For the text-containing cell, return its midpoint in (X, Y) coordinate format. 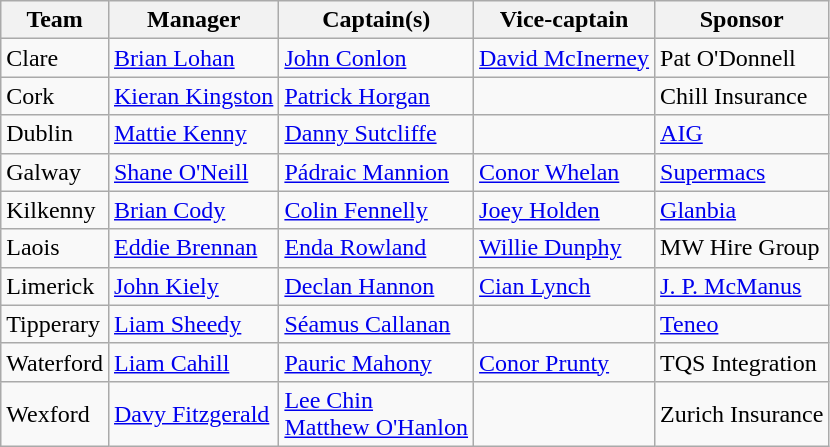
Lee ChinMatthew O'Hanlon (376, 414)
Joey Holden (564, 210)
Cian Lynch (564, 286)
Pauric Mahony (376, 362)
Captain(s) (376, 20)
Teneo (742, 324)
Brian Cody (193, 210)
Sponsor (742, 20)
Declan Hannon (376, 286)
Mattie Kenny (193, 134)
Cork (55, 96)
Séamus Callanan (376, 324)
TQS Integration (742, 362)
David McInerney (564, 58)
Vice-captain (564, 20)
Liam Sheedy (193, 324)
Shane O'Neill (193, 172)
Tipperary (55, 324)
Dublin (55, 134)
Conor Whelan (564, 172)
Wexford (55, 414)
AIG (742, 134)
Supermacs (742, 172)
John Conlon (376, 58)
Willie Dunphy (564, 248)
Liam Cahill (193, 362)
Brian Lohan (193, 58)
Chill Insurance (742, 96)
Patrick Horgan (376, 96)
J. P. McManus (742, 286)
John Kiely (193, 286)
Team (55, 20)
Colin Fennelly (376, 210)
Eddie Brennan (193, 248)
Pat O'Donnell (742, 58)
Conor Prunty (564, 362)
Waterford (55, 362)
MW Hire Group (742, 248)
Kilkenny (55, 210)
Manager (193, 20)
Kieran Kingston (193, 96)
Glanbia (742, 210)
Enda Rowland (376, 248)
Clare (55, 58)
Galway (55, 172)
Davy Fitzgerald (193, 414)
Danny Sutcliffe (376, 134)
Laois (55, 248)
Pádraic Mannion (376, 172)
Zurich Insurance (742, 414)
Limerick (55, 286)
